Capture the cell that displays the provided text and extract its (X, Y) central coordinate. 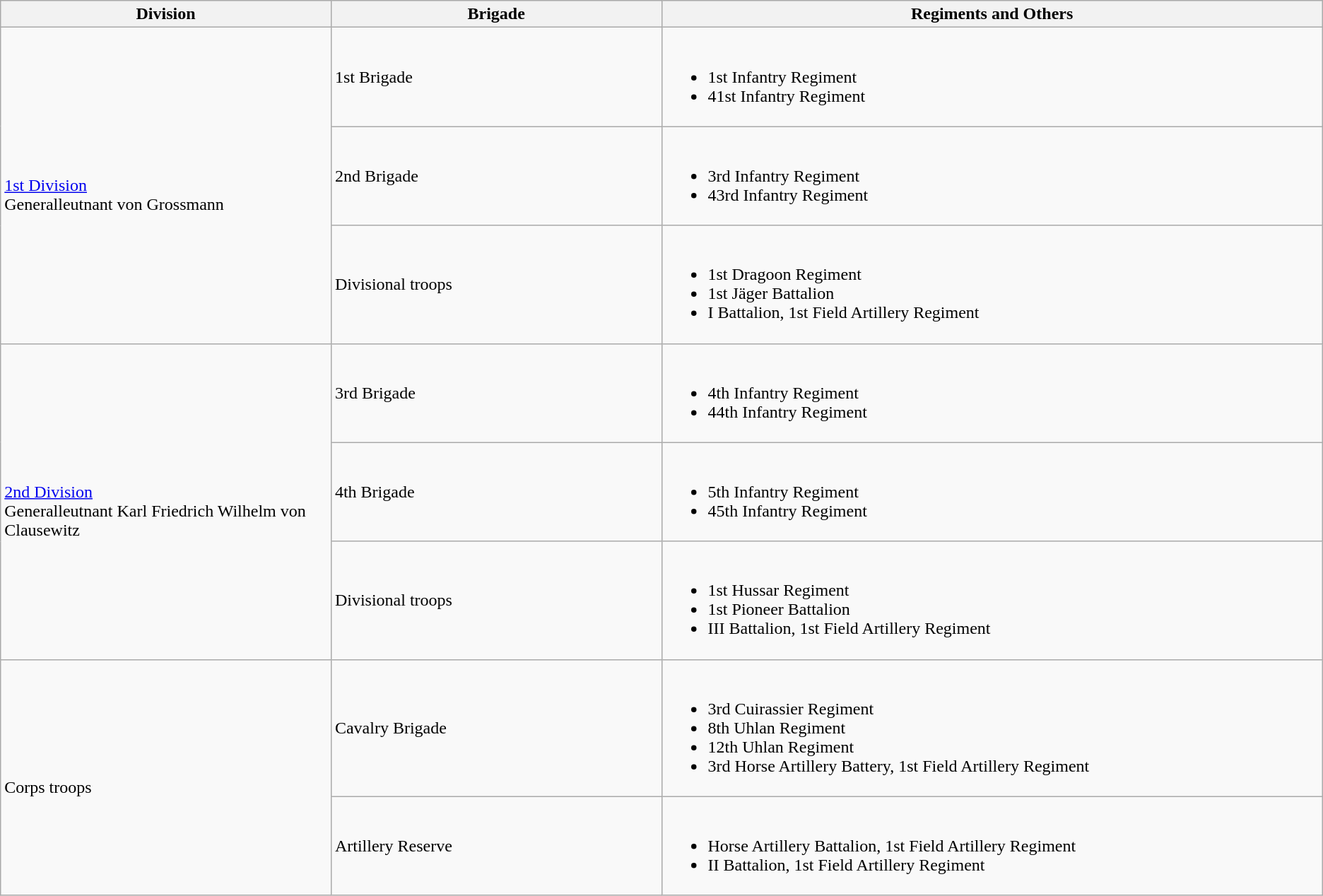
1st Hussar Regiment1st Pioneer BattalionIII Battalion, 1st Field Artillery Regiment (992, 601)
1st Infantry Regiment41st Infantry Regiment (992, 77)
2nd Division Generalleutnant Karl Friedrich Wilhelm von Clausewitz (166, 502)
Division (166, 14)
3rd Infantry Regiment43rd Infantry Regiment (992, 176)
Horse Artillery Battalion, 1st Field Artillery RegimentII Battalion, 1st Field Artillery Regiment (992, 846)
4th Brigade (496, 492)
Cavalry Brigade (496, 728)
2nd Brigade (496, 176)
5th Infantry Regiment45th Infantry Regiment (992, 492)
1st Dragoon Regiment1st Jäger BattalionI Battalion, 1st Field Artillery Regiment (992, 284)
Artillery Reserve (496, 846)
3rd Brigade (496, 393)
Regiments and Others (992, 14)
3rd Cuirassier Regiment8th Uhlan Regiment12th Uhlan Regiment3rd Horse Artillery Battery, 1st Field Artillery Regiment (992, 728)
1st Division Generalleutnant von Grossmann (166, 185)
Brigade (496, 14)
Corps troops (166, 777)
4th Infantry Regiment44th Infantry Regiment (992, 393)
1st Brigade (496, 77)
